Pinpoint the cell where the given text exists, returning its (x, y) midpoint coordinate. 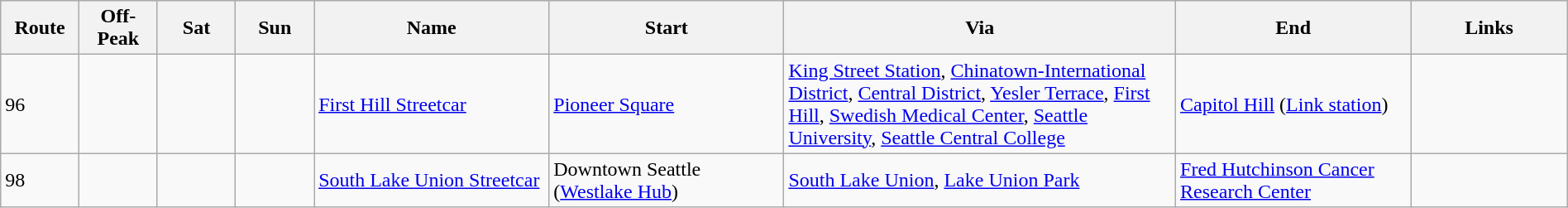
Name (432, 28)
98 (40, 181)
Capitol Hill (Link station) (1293, 104)
Downtown Seattle (Westlake Hub) (667, 181)
Route (40, 28)
Fred Hutchinson Cancer Research Center (1293, 181)
Sun (275, 28)
Start (667, 28)
Pioneer Square (667, 104)
South Lake Union Streetcar (432, 181)
Via (980, 28)
End (1293, 28)
Off-Peak (117, 28)
96 (40, 104)
Links (1489, 28)
Sat (197, 28)
First Hill Streetcar (432, 104)
South Lake Union, Lake Union Park (980, 181)
